Pinpoint the cell where the given text exists, returning its [x, y] midpoint coordinate. 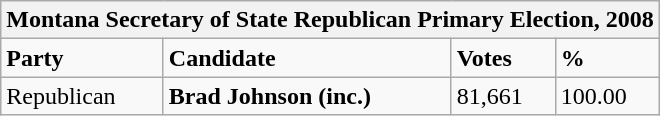
Brad Johnson (inc.) [307, 96]
100.00 [607, 96]
Votes [503, 58]
Party [82, 58]
81,661 [503, 96]
Montana Secretary of State Republican Primary Election, 2008 [330, 20]
Candidate [307, 58]
% [607, 58]
Republican [82, 96]
